Capture the cell that displays the provided text and extract its [X, Y] central coordinate. 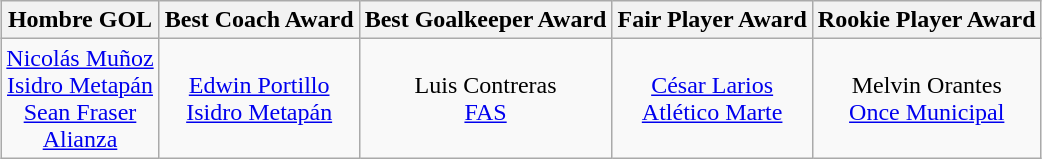
Rookie Player Award [926, 20]
Hombre GOL [80, 20]
Luis ContrerasFAS [486, 98]
Fair Player Award [712, 20]
Edwin PortilloIsidro Metapán [259, 98]
Melvin OrantesOnce Municipal [926, 98]
César LariosAtlético Marte [712, 98]
Nicolás MuñozIsidro Metapán Sean Fraser Alianza [80, 98]
Best Goalkeeper Award [486, 20]
Best Coach Award [259, 20]
